From the cell containing the given text, extract its center point as (X, Y) coordinate. 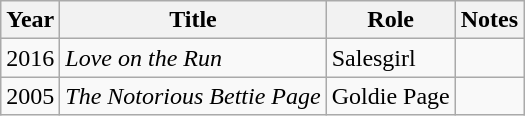
2005 (30, 96)
The Notorious Bettie Page (193, 96)
Goldie Page (390, 96)
Salesgirl (390, 58)
Title (193, 20)
2016 (30, 58)
Notes (489, 20)
Love on the Run (193, 58)
Year (30, 20)
Role (390, 20)
